Provide the (X, Y) coordinate of the cell's center where the given text is located.  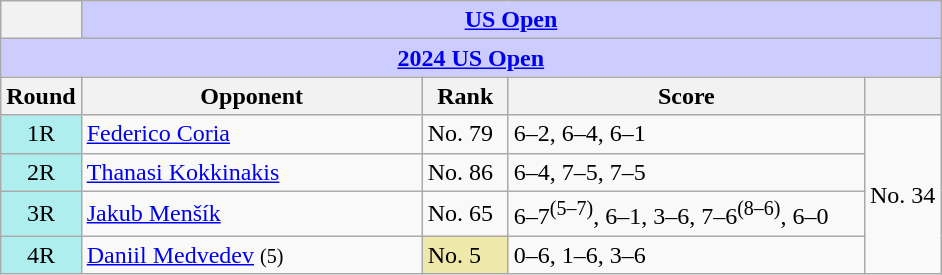
Round (41, 96)
6–4, 7–5, 7–5 (686, 172)
3R (41, 214)
Federico Coria (252, 134)
Jakub Menšík (252, 214)
No. 86 (465, 172)
6–7(5–7), 6–1, 3–6, 7–6(8–6), 6–0 (686, 214)
1R (41, 134)
Score (686, 96)
Opponent (252, 96)
No. 5 (465, 255)
No. 34 (902, 194)
Thanasi Kokkinakis (252, 172)
6–2, 6–4, 6–1 (686, 134)
No. 65 (465, 214)
2R (41, 172)
2024 US Open (471, 58)
Rank (465, 96)
Daniil Medvedev (5) (252, 255)
US Open (511, 20)
0–6, 1–6, 3–6 (686, 255)
4R (41, 255)
No. 79 (465, 134)
